From the cell containing the given text, extract its center point as [x, y] coordinate. 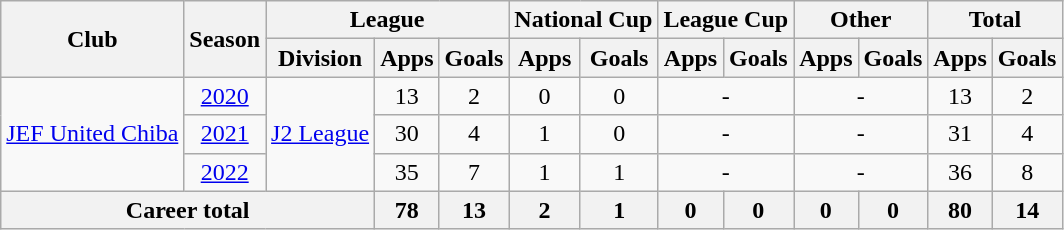
League [388, 20]
JEF United Chiba [92, 134]
78 [407, 210]
14 [1027, 210]
J2 League [320, 134]
30 [407, 134]
Total [995, 20]
National Cup [584, 20]
Club [92, 39]
2022 [225, 172]
League Cup [726, 20]
36 [960, 172]
35 [407, 172]
2021 [225, 134]
Season [225, 39]
8 [1027, 172]
Career total [188, 210]
80 [960, 210]
2020 [225, 96]
Other [861, 20]
31 [960, 134]
7 [474, 172]
Division [320, 58]
